Scan for the cell matching the given text and deliver its (X, Y) coordinate at center. 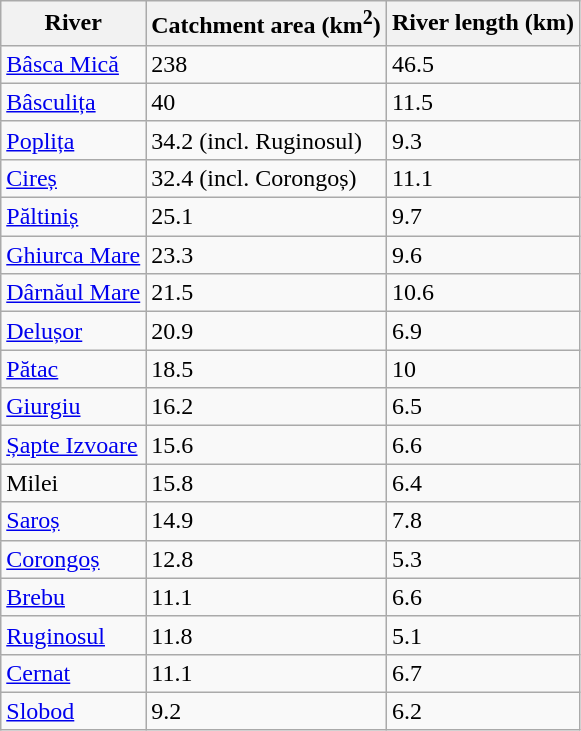
Ghiurca Mare (74, 255)
River (74, 24)
Giurgiu (74, 407)
9.7 (482, 217)
5.1 (482, 635)
15.6 (266, 445)
15.8 (266, 483)
25.1 (266, 217)
Cireș (74, 178)
18.5 (266, 369)
6.5 (482, 407)
Pătac (74, 369)
Bâsca Mică (74, 64)
34.2 (incl. Ruginosul) (266, 140)
11.8 (266, 635)
6.7 (482, 673)
9.2 (266, 711)
Poplița (74, 140)
14.9 (266, 521)
40 (266, 102)
Brebu (74, 597)
6.4 (482, 483)
Delușor (74, 331)
7.8 (482, 521)
Dârnăul Mare (74, 293)
16.2 (266, 407)
6.9 (482, 331)
Slobod (74, 711)
21.5 (266, 293)
Bâsculița (74, 102)
238 (266, 64)
Păltiniș (74, 217)
10.6 (482, 293)
46.5 (482, 64)
12.8 (266, 559)
9.3 (482, 140)
Corongoș (74, 559)
23.3 (266, 255)
Cernat (74, 673)
Ruginosul (74, 635)
River length (km) (482, 24)
Milei (74, 483)
20.9 (266, 331)
11.5 (482, 102)
9.6 (482, 255)
10 (482, 369)
32.4 (incl. Corongoș) (266, 178)
Saroș (74, 521)
6.2 (482, 711)
Catchment area (km2) (266, 24)
5.3 (482, 559)
Șapte Izvoare (74, 445)
